From the cell containing the given text, extract its center point as [X, Y] coordinate. 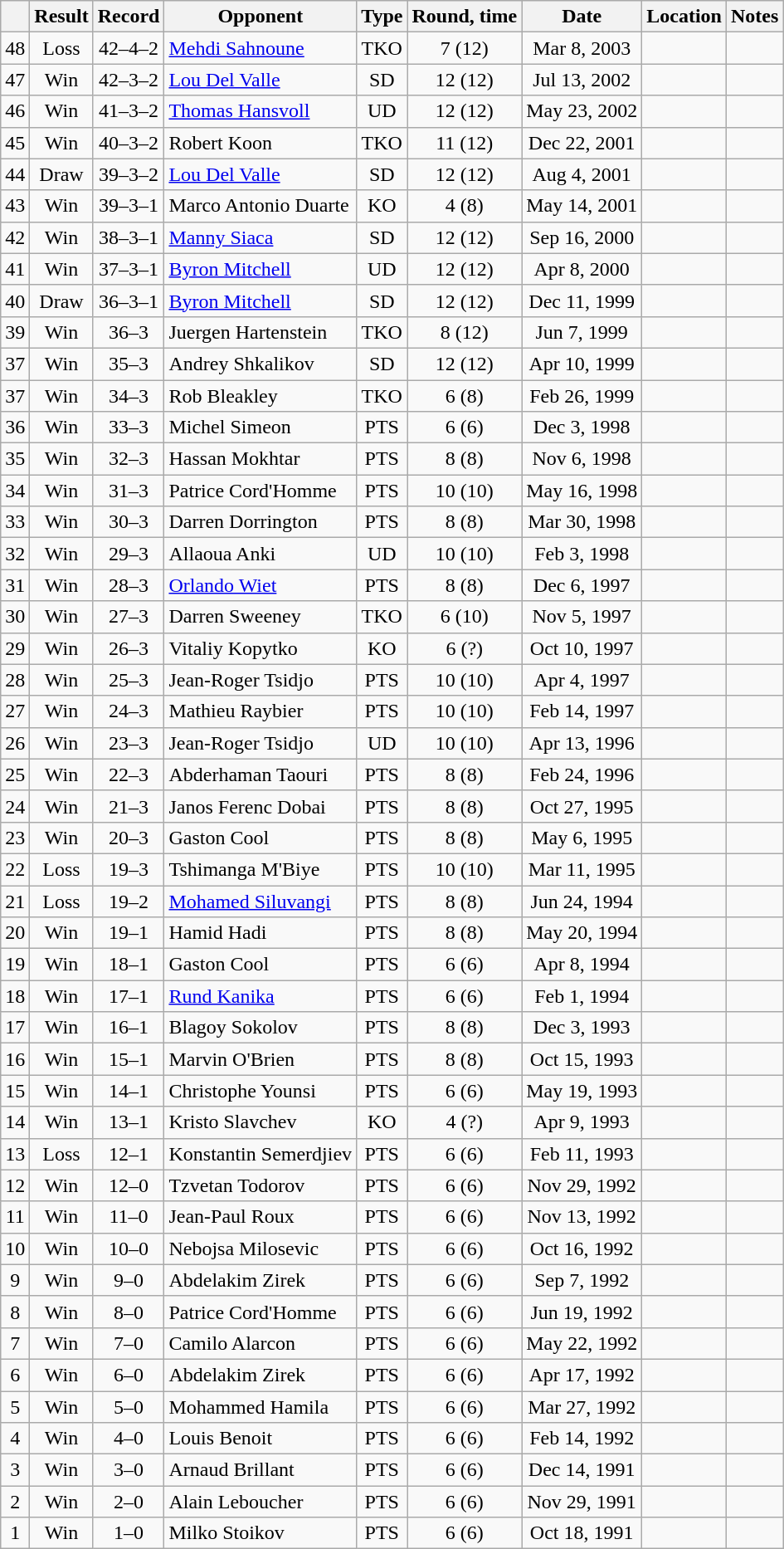
May 19, 1993 [582, 1091]
Feb 11, 1993 [582, 1154]
39–3–1 [129, 206]
Louis Benoit [261, 1439]
Apr 9, 1993 [582, 1122]
21–3 [129, 806]
17–1 [129, 996]
6 (8) [465, 396]
1 [15, 1533]
May 22, 1992 [582, 1343]
5–0 [129, 1407]
Abderhaman Taouri [261, 774]
22 [15, 869]
37–3–1 [129, 269]
Orlando Wiet [261, 585]
Oct 15, 1993 [582, 1059]
Result [61, 17]
18 [15, 996]
May 14, 2001 [582, 206]
15–1 [129, 1059]
Feb 14, 1992 [582, 1439]
14 [15, 1122]
Rund Kanika [261, 996]
14–1 [129, 1091]
40–3–2 [129, 143]
Christophe Younsi [261, 1091]
Sep 7, 1992 [582, 1280]
2 [15, 1502]
34 [15, 491]
36 [15, 428]
May 16, 1998 [582, 491]
4 (?) [465, 1122]
7–0 [129, 1343]
Oct 10, 1997 [582, 648]
Jul 13, 2002 [582, 80]
Opponent [261, 17]
19–1 [129, 933]
Milko Stoikov [261, 1533]
Allaoua Anki [261, 554]
2–0 [129, 1502]
Sep 16, 2000 [582, 237]
Alain Leboucher [261, 1502]
42–4–2 [129, 48]
Apr 13, 1996 [582, 743]
Aug 4, 2001 [582, 174]
27–3 [129, 617]
Apr 8, 2000 [582, 269]
25 [15, 774]
6–0 [129, 1375]
Dec 14, 1991 [582, 1470]
39 [15, 332]
May 6, 1995 [582, 838]
Date [582, 17]
Mar 11, 1995 [582, 869]
Kristo Slavchev [261, 1122]
Feb 3, 1998 [582, 554]
Vitaliy Kopytko [261, 648]
Mar 8, 2003 [582, 48]
4 (8) [465, 206]
35–3 [129, 364]
Round, time [465, 17]
Darren Sweeney [261, 617]
7 (12) [465, 48]
41–3–2 [129, 111]
20–3 [129, 838]
3–0 [129, 1470]
36–3–1 [129, 301]
48 [15, 48]
Dec 22, 2001 [582, 143]
46 [15, 111]
Thomas Hansvoll [261, 111]
Dec 6, 1997 [582, 585]
41 [15, 269]
Mohamed Siluvangi [261, 901]
Rob Bleakley [261, 396]
Record [129, 17]
28–3 [129, 585]
Janos Ferenc Dobai [261, 806]
Hassan Mokhtar [261, 459]
Feb 14, 1997 [582, 711]
Nov 6, 1998 [582, 459]
33 [15, 522]
Jun 7, 1999 [582, 332]
Jean-Paul Roux [261, 1217]
6 [15, 1375]
Apr 8, 1994 [582, 965]
Jun 24, 1994 [582, 901]
29 [15, 648]
30 [15, 617]
31–3 [129, 491]
12–1 [129, 1154]
Oct 27, 1995 [582, 806]
42–3–2 [129, 80]
11 (12) [465, 143]
23 [15, 838]
5 [15, 1407]
Andrey Shkalikov [261, 364]
16 [15, 1059]
11 [15, 1217]
27 [15, 711]
Arnaud Brillant [261, 1470]
33–3 [129, 428]
Jun 19, 1992 [582, 1312]
21 [15, 901]
Tzvetan Todorov [261, 1185]
Tshimanga M'Biye [261, 869]
8 (12) [465, 332]
Oct 16, 1992 [582, 1248]
4–0 [129, 1439]
Juergen Hartenstein [261, 332]
4 [15, 1439]
12–0 [129, 1185]
Mohammed Hamila [261, 1407]
24–3 [129, 711]
24 [15, 806]
26–3 [129, 648]
15 [15, 1091]
Dec 11, 1999 [582, 301]
1–0 [129, 1533]
45 [15, 143]
Nov 29, 1992 [582, 1185]
47 [15, 80]
Mar 30, 1998 [582, 522]
10–0 [129, 1248]
32 [15, 554]
31 [15, 585]
Mehdi Sahnoune [261, 48]
Location [684, 17]
Dec 3, 1998 [582, 428]
22–3 [129, 774]
35 [15, 459]
9 [15, 1280]
11–0 [129, 1217]
10 [15, 1248]
44 [15, 174]
38–3–1 [129, 237]
Konstantin Semerdjiev [261, 1154]
Blagoy Sokolov [261, 1028]
Marco Antonio Duarte [261, 206]
42 [15, 237]
23–3 [129, 743]
34–3 [129, 396]
Darren Dorrington [261, 522]
39–3–2 [129, 174]
9–0 [129, 1280]
Dec 3, 1993 [582, 1028]
28 [15, 680]
16–1 [129, 1028]
32–3 [129, 459]
May 20, 1994 [582, 933]
Hamid Hadi [261, 933]
40 [15, 301]
Apr 10, 1999 [582, 364]
Apr 17, 1992 [582, 1375]
30–3 [129, 522]
6 (?) [465, 648]
Nov 29, 1991 [582, 1502]
Robert Koon [261, 143]
6 (10) [465, 617]
May 23, 2002 [582, 111]
43 [15, 206]
19–3 [129, 869]
Marvin O'Brien [261, 1059]
Notes [754, 17]
Apr 4, 1997 [582, 680]
29–3 [129, 554]
13–1 [129, 1122]
Nov 5, 1997 [582, 617]
3 [15, 1470]
25–3 [129, 680]
26 [15, 743]
18–1 [129, 965]
19 [15, 965]
Mathieu Raybier [261, 711]
Feb 1, 1994 [582, 996]
Feb 24, 1996 [582, 774]
Manny Siaca [261, 237]
Nebojsa Milosevic [261, 1248]
Camilo Alarcon [261, 1343]
8–0 [129, 1312]
19–2 [129, 901]
7 [15, 1343]
Mar 27, 1992 [582, 1407]
Michel Simeon [261, 428]
8 [15, 1312]
36–3 [129, 332]
17 [15, 1028]
13 [15, 1154]
Nov 13, 1992 [582, 1217]
Type [382, 17]
12 [15, 1185]
Feb 26, 1999 [582, 396]
20 [15, 933]
Oct 18, 1991 [582, 1533]
